Extract the (X, Y) coordinate from the center of the cell holding the provided text.  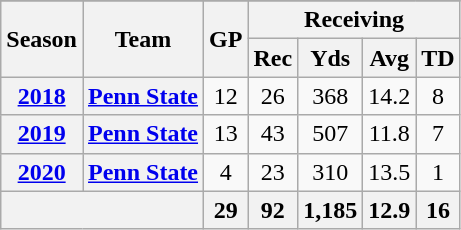
310 (330, 172)
8 (438, 96)
92 (273, 210)
14.2 (390, 96)
Team (142, 39)
Rec (273, 58)
Season (42, 39)
13.5 (390, 172)
507 (330, 134)
29 (226, 210)
26 (273, 96)
13 (226, 134)
2019 (42, 134)
11.8 (390, 134)
2020 (42, 172)
368 (330, 96)
16 (438, 210)
12 (226, 96)
43 (273, 134)
23 (273, 172)
GP (226, 39)
Receiving (354, 20)
12.9 (390, 210)
Avg (390, 58)
Yds (330, 58)
1 (438, 172)
TD (438, 58)
7 (438, 134)
1,185 (330, 210)
2018 (42, 96)
4 (226, 172)
